Search for the cell housing the specified text and yield its (X, Y) center coordinate. 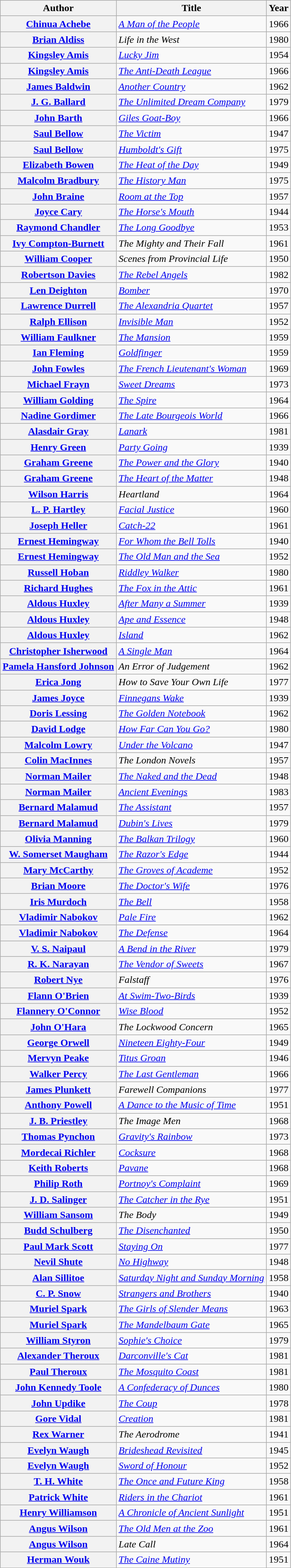
After Many a Summer (192, 604)
Party Going (192, 447)
Nineteen Eighty-Four (192, 1043)
John Kennedy Toole (58, 1387)
Walker Percy (58, 1074)
The Fox in the Attic (192, 588)
The Aerodrome (192, 1434)
The Power and the Glory (192, 463)
Wilson Harris (58, 494)
Mary McCarthy (58, 870)
Raymond Chandler (58, 228)
V. S. Naipaul (58, 948)
1982 (278, 275)
J. B. Priestley (58, 1121)
Patrick White (58, 1497)
The Victim (192, 133)
Brian Moore (58, 886)
W. Somerset Maugham (58, 854)
Portnoy's Complaint (192, 1183)
Keith Roberts (58, 1168)
The Caine Mutiny (192, 1560)
The Last Gentleman (192, 1074)
L. P. Hartley (58, 510)
Saturday Night and Sunday Morning (192, 1278)
Doris Lessing (58, 714)
The Assistant (192, 807)
Paul Theroux (58, 1372)
Heartland (192, 494)
John O'Hara (58, 1027)
The Groves of Academe (192, 870)
Creation (192, 1419)
Humboldt's Gift (192, 149)
Falstaff (192, 980)
J. D. Salinger (58, 1199)
Dubin's Lives (192, 823)
Year (278, 8)
Robertson Davies (58, 275)
Titus Groan (192, 1058)
Another Country (192, 86)
Sweet Dreams (192, 384)
Staying On (192, 1246)
T. H. White (58, 1482)
R. K. Narayan (58, 964)
A Dance to the Music of Time (192, 1105)
The Once and Future King (192, 1482)
Ian Fleming (58, 353)
George Orwell (58, 1043)
Pale Fire (192, 917)
The Spire (192, 400)
The Mighty and Their Fall (192, 243)
Thomas Pynchon (58, 1136)
William Faulkner (58, 337)
Bomber (192, 290)
An Error of Judgement (192, 666)
The Defense (192, 933)
Ancient Evenings (192, 792)
William Golding (58, 400)
Mordecai Richler (58, 1152)
Lucky Jim (192, 55)
Gore Vidal (58, 1419)
William Sansom (58, 1215)
Olivia Manning (58, 839)
The Late Bourgeois World (192, 415)
John Braine (58, 196)
The Body (192, 1215)
John Barth (58, 118)
Joyce Cary (58, 212)
Michael Frayn (58, 384)
Brideshead Revisited (192, 1450)
The History Man (192, 180)
Late Call (192, 1544)
Catch-22 (192, 525)
Darconville's Cat (192, 1356)
Sword of Honour (192, 1466)
At Swim-Two-Birds (192, 996)
1967 (278, 964)
Colin MacInnes (58, 761)
Flannery O'Connor (58, 1011)
How to Save Your Own Life (192, 682)
Budd Schulberg (58, 1231)
Richard Hughes (58, 588)
Title (192, 8)
Life in the West (192, 40)
The Girls of Slender Means (192, 1309)
1970 (278, 290)
Ape and Essence (192, 619)
The Old Man and the Sea (192, 557)
The Mansion (192, 337)
Island (192, 635)
Cocksure (192, 1152)
A Chronicle of Ancient Sunlight (192, 1513)
Robert Nye (58, 980)
Anthony Powell (58, 1105)
Iris Murdoch (58, 901)
Alexander Theroux (58, 1356)
Lawrence Durrell (58, 306)
The Disenchanted (192, 1231)
Farewell Companions (192, 1090)
1946 (278, 1058)
Malcolm Bradbury (58, 180)
Alan Sillitoe (58, 1278)
David Lodge (58, 729)
Finnegans Wake (192, 698)
C. P. Snow (58, 1293)
The Heat of the Day (192, 165)
The Doctor's Wife (192, 886)
Chinua Achebe (58, 24)
Goldfinger (192, 353)
Author (58, 8)
James Plunkett (58, 1090)
The Vendor of Sweets (192, 964)
The Unlimited Dream Company (192, 102)
J. G. Ballard (58, 102)
The Rebel Angels (192, 275)
John Fowles (58, 369)
The Mandelbaum Gate (192, 1325)
The Bell (192, 901)
1945 (278, 1450)
Wise Blood (192, 1011)
Elizabeth Bowen (58, 165)
The Long Goodbye (192, 228)
Pamela Hansford Johnson (58, 666)
Henry Williamson (58, 1513)
Brian Aldiss (58, 40)
Erica Jong (58, 682)
Paul Mark Scott (58, 1246)
James Baldwin (58, 86)
The Catcher in the Rye (192, 1199)
James Joyce (58, 698)
Room at the Top (192, 196)
1963 (278, 1309)
Riders in the Chariot (192, 1497)
The Coup (192, 1403)
A Single Man (192, 651)
Alasdair Gray (58, 431)
A Man of the People (192, 24)
The Image Men (192, 1121)
The Horse's Mouth (192, 212)
Russell Hoban (58, 572)
Invisible Man (192, 322)
The Balkan Trilogy (192, 839)
Henry Green (58, 447)
The Razor's Edge (192, 854)
Scenes from Provincial Life (192, 259)
Nadine Gordimer (58, 415)
Mervyn Peake (58, 1058)
Ralph Ellison (58, 322)
Gravity's Rainbow (192, 1136)
Nevil Shute (58, 1262)
The Mosquito Coast (192, 1372)
The Heart of the Matter (192, 478)
The Old Men at the Zoo (192, 1528)
William Styron (58, 1340)
1941 (278, 1434)
The Lockwood Concern (192, 1027)
Christopher Isherwood (58, 651)
Sophie's Choice (192, 1340)
For Whom the Bell Tolls (192, 541)
The Naked and the Dead (192, 776)
Pavane (192, 1168)
Under the Volcano (192, 745)
Flann O'Brien (58, 996)
William Cooper (58, 259)
1978 (278, 1403)
How Far Can You Go? (192, 729)
1954 (278, 55)
Giles Goat-Boy (192, 118)
Strangers and Brothers (192, 1293)
No Highway (192, 1262)
John Updike (58, 1403)
The Alexandria Quartet (192, 306)
Malcolm Lowry (58, 745)
Facial Justice (192, 510)
1983 (278, 792)
A Confederacy of Dunces (192, 1387)
A Bend in the River (192, 948)
The French Lieutenant's Woman (192, 369)
Riddley Walker (192, 572)
1953 (278, 228)
The London Novels (192, 761)
Rex Warner (58, 1434)
Ivy Compton-Burnett (58, 243)
The Anti-Death League (192, 71)
Joseph Heller (58, 525)
Len Deighton (58, 290)
The Golden Notebook (192, 714)
Philip Roth (58, 1183)
Lanark (192, 431)
Herman Wouk (58, 1560)
